Scan for the cell matching the given text and deliver its [X, Y] coordinate at center. 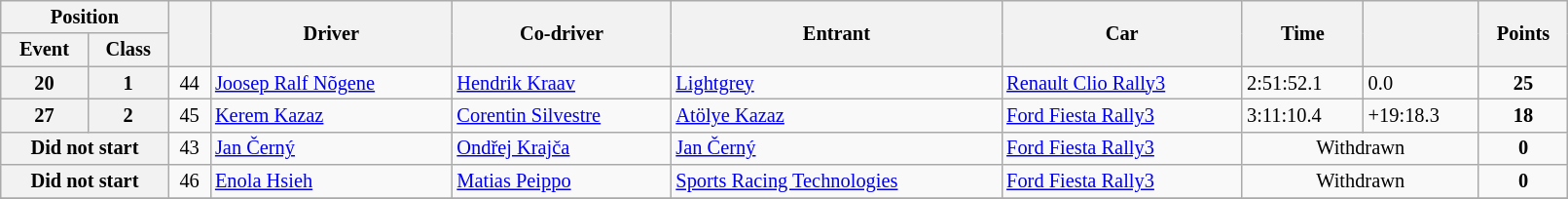
Kerem Kazaz [331, 115]
25 [1523, 83]
Ondřej Krajča [563, 148]
Co-driver [563, 33]
45 [189, 115]
3:11:10.4 [1302, 115]
Car [1121, 33]
Joosep Ralf Nõgene [331, 83]
Enola Hsieh [331, 181]
Driver [331, 33]
20 [45, 83]
+19:18.3 [1421, 115]
Lightgrey [837, 83]
Entrant [837, 33]
Atölye Kazaz [837, 115]
2:51:52.1 [1302, 83]
46 [189, 181]
18 [1523, 115]
Points [1523, 33]
Hendrik Kraav [563, 83]
27 [45, 115]
Event [45, 50]
0.0 [1421, 83]
44 [189, 83]
Position [85, 17]
Class [128, 50]
43 [189, 148]
2 [128, 115]
Corentin Silvestre [563, 115]
Renault Clio Rally3 [1121, 83]
Matias Peippo [563, 181]
1 [128, 83]
Time [1302, 33]
Sports Racing Technologies [837, 181]
